Output the [x, y] coordinate of the center of the cell containing the given text.  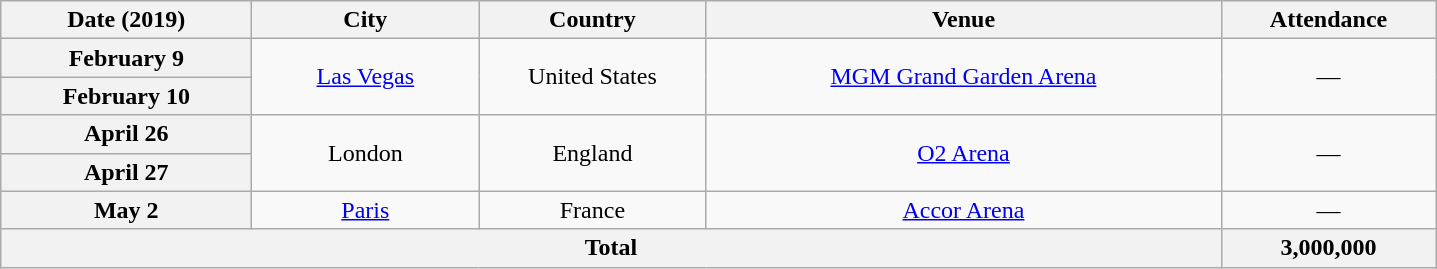
Venue [964, 20]
Total [611, 248]
February 10 [126, 96]
Attendance [1328, 20]
United States [592, 77]
O2 Arena [964, 153]
Paris [366, 210]
April 27 [126, 172]
France [592, 210]
February 9 [126, 58]
England [592, 153]
London [366, 153]
Date (2019) [126, 20]
Las Vegas [366, 77]
Accor Arena [964, 210]
3,000,000 [1328, 248]
May 2 [126, 210]
April 26 [126, 134]
MGM Grand Garden Arena [964, 77]
City [366, 20]
Country [592, 20]
